For the text-containing cell, return its midpoint in [X, Y] coordinate format. 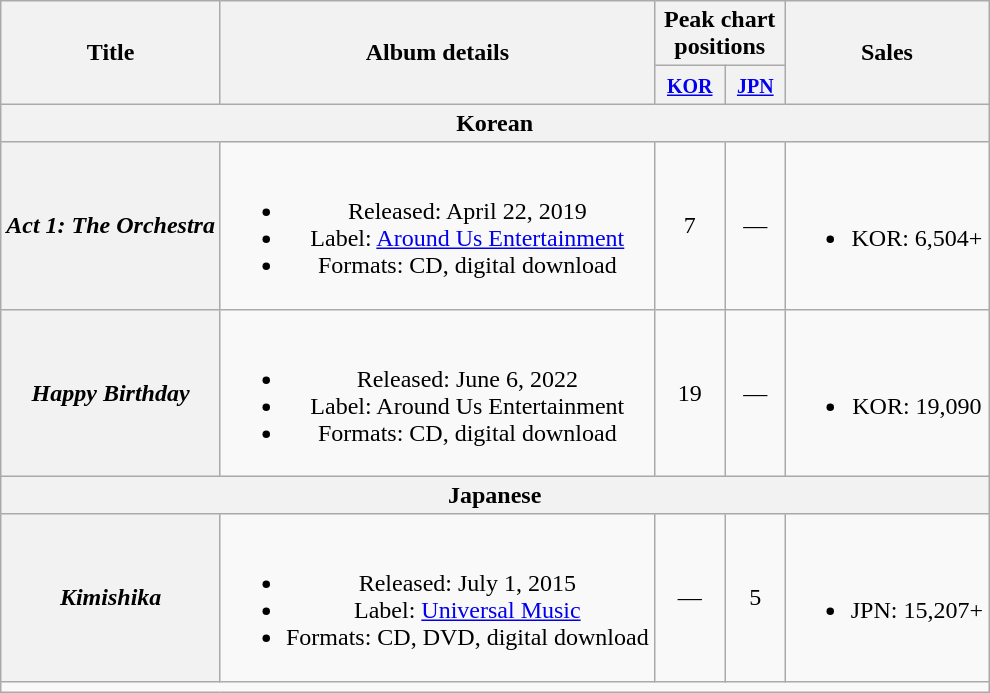
Korean [495, 123]
Kimishika [111, 598]
Released: July 1, 2015Label: Universal MusicFormats: CD, DVD, digital download [437, 598]
5 [755, 598]
Japanese [495, 495]
Released: April 22, 2019Label: Around Us EntertainmentFormats: CD, digital download [437, 226]
Act 1: The Orchestra [111, 226]
19 [690, 392]
Released: June 6, 2022Label: Around Us EntertainmentFormats: CD, digital download [437, 392]
JPN: 15,207+ [886, 598]
Peak chart positions [720, 34]
7 [690, 226]
KOR: 6,504+ [886, 226]
JPN [755, 85]
KOR [690, 85]
Album details [437, 52]
Happy Birthday [111, 392]
KOR: 19,090 [886, 392]
Title [111, 52]
Sales [886, 52]
